For the text-containing cell, return its midpoint in (x, y) coordinate format. 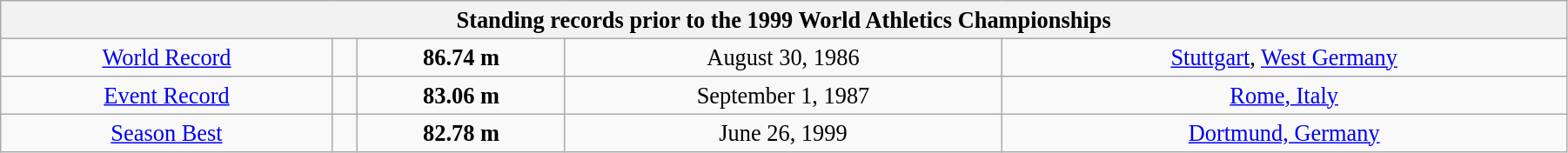
83.06 m (461, 95)
Dortmund, Germany (1284, 133)
August 30, 1986 (783, 57)
82.78 m (461, 133)
86.74 m (461, 57)
Event Record (167, 95)
Stuttgart, West Germany (1284, 57)
Rome, Italy (1284, 95)
September 1, 1987 (783, 95)
Season Best (167, 133)
Standing records prior to the 1999 World Athletics Championships (784, 19)
June 26, 1999 (783, 133)
World Record (167, 57)
